Determine the [X, Y] coordinate at the center of the cell enclosing the given text.  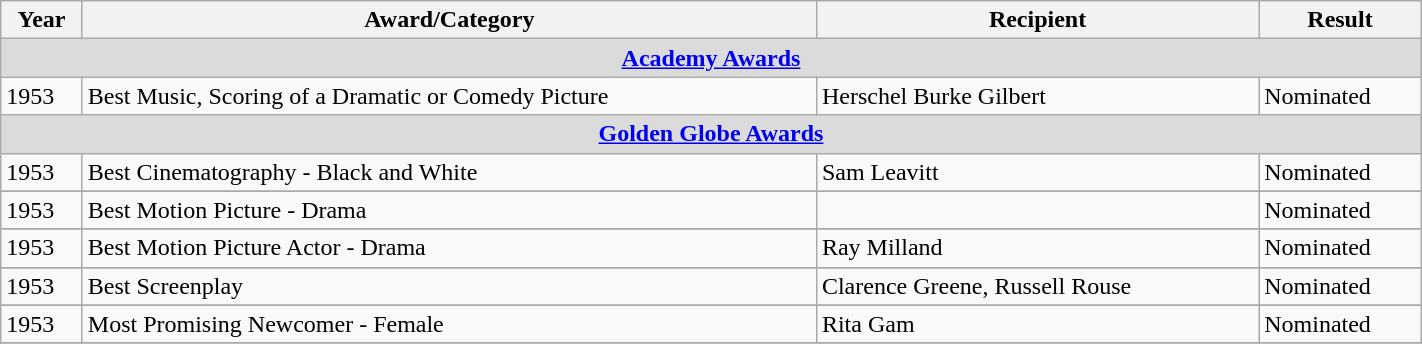
Award/Category [449, 20]
Academy Awards [711, 58]
Herschel Burke Gilbert [1037, 96]
Ray Milland [1037, 248]
Recipient [1037, 20]
Clarence Greene, Russell Rouse [1037, 286]
Year [42, 20]
Rita Gam [1037, 324]
Best Motion Picture Actor - Drama [449, 248]
Best Motion Picture - Drama [449, 210]
Result [1340, 20]
Golden Globe Awards [711, 134]
Best Cinematography - Black and White [449, 172]
Most Promising Newcomer - Female [449, 324]
Best Screenplay [449, 286]
Best Music, Scoring of a Dramatic or Comedy Picture [449, 96]
Sam Leavitt [1037, 172]
